From the cell containing the given text, extract its center point as (x, y) coordinate. 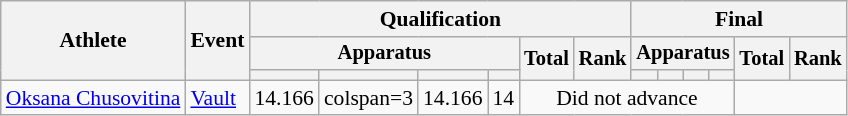
Did not advance (626, 98)
Oksana Chusovitina (94, 98)
Event (217, 40)
colspan=3 (368, 98)
Qualification (440, 19)
14 (504, 98)
Vault (217, 98)
Final (738, 19)
Athlete (94, 40)
